Provide the [X, Y] coordinate of the cell's center where the given text is located.  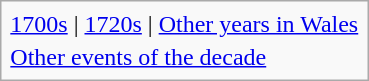
1700s | 1720s | Other years in Wales [184, 24]
Other events of the decade [184, 57]
